Pinpoint the cell where the given text exists, returning its (X, Y) midpoint coordinate. 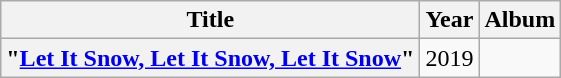
Album (520, 20)
Year (450, 20)
"Let It Snow, Let It Snow, Let It Snow" (210, 58)
2019 (450, 58)
Title (210, 20)
